From the cell containing the given text, extract its center point as (X, Y) coordinate. 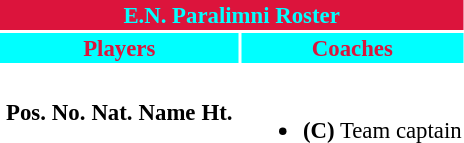
Νο. (68, 113)
Name (167, 113)
Nat. (112, 113)
Players (119, 48)
Coaches (353, 48)
E.N. Paralimni Roster (232, 15)
Pos. (26, 113)
Ht. (217, 113)
